Extract the [x, y] coordinate from the center of the cell holding the provided text.  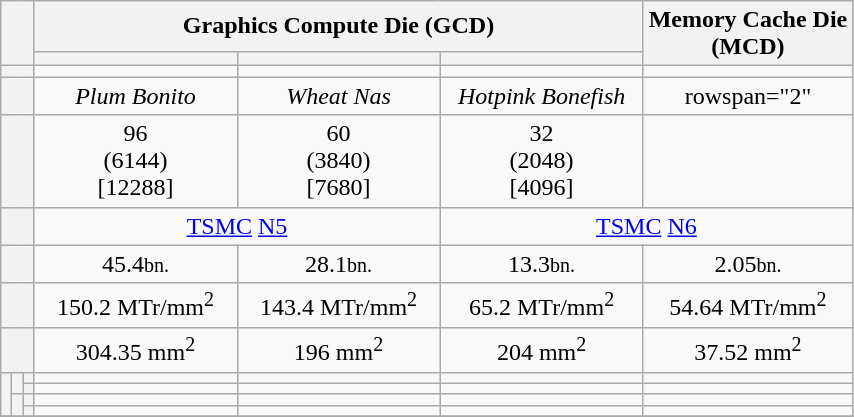
65.2 MTr/mm2 [542, 306]
TSMC N5 [237, 226]
143.4 MTr/mm2 [338, 306]
Hotpink Bonefish [542, 96]
TSMC N6 [646, 226]
Graphics Compute Die (GCD) [338, 26]
204 mm2 [542, 350]
96 (6144) [12288] [136, 161]
Memory Cache Die (MCD) [748, 34]
2.05bn. [748, 264]
150.2 MTr/mm2 [136, 306]
rowspan="2" [748, 96]
32 (2048) [4096] [542, 161]
Wheat Nas [338, 96]
37.52 mm2 [748, 350]
28.1bn. [338, 264]
196 mm2 [338, 350]
Plum Bonito [136, 96]
13.3bn. [542, 264]
54.64 MTr/mm2 [748, 306]
304.35 mm2 [136, 350]
60 (3840) [7680] [338, 161]
45.4bn. [136, 264]
